Return the (X, Y) coordinate for the center point of the cell that contains the specified text.  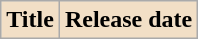
Release date (128, 20)
Title (30, 20)
